Return the [x, y] coordinate for the center point of the cell that contains the specified text.  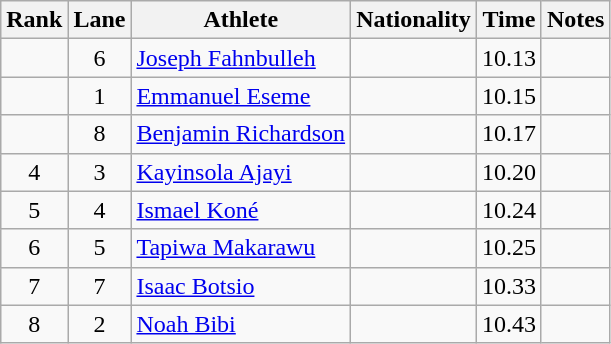
10.15 [508, 96]
Nationality [414, 20]
Kayinsola Ajayi [241, 172]
Tapiwa Makarawu [241, 248]
Ismael Koné [241, 210]
1 [100, 96]
Notes [575, 20]
Isaac Botsio [241, 286]
Athlete [241, 20]
10.20 [508, 172]
Joseph Fahnbulleh [241, 58]
2 [100, 324]
10.13 [508, 58]
10.24 [508, 210]
Noah Bibi [241, 324]
Time [508, 20]
Benjamin Richardson [241, 134]
3 [100, 172]
10.17 [508, 134]
10.43 [508, 324]
Lane [100, 20]
Rank [34, 20]
Emmanuel Eseme [241, 96]
10.33 [508, 286]
10.25 [508, 248]
